Identify which cell holds the provided text, then report its [X, Y] central coordinate. 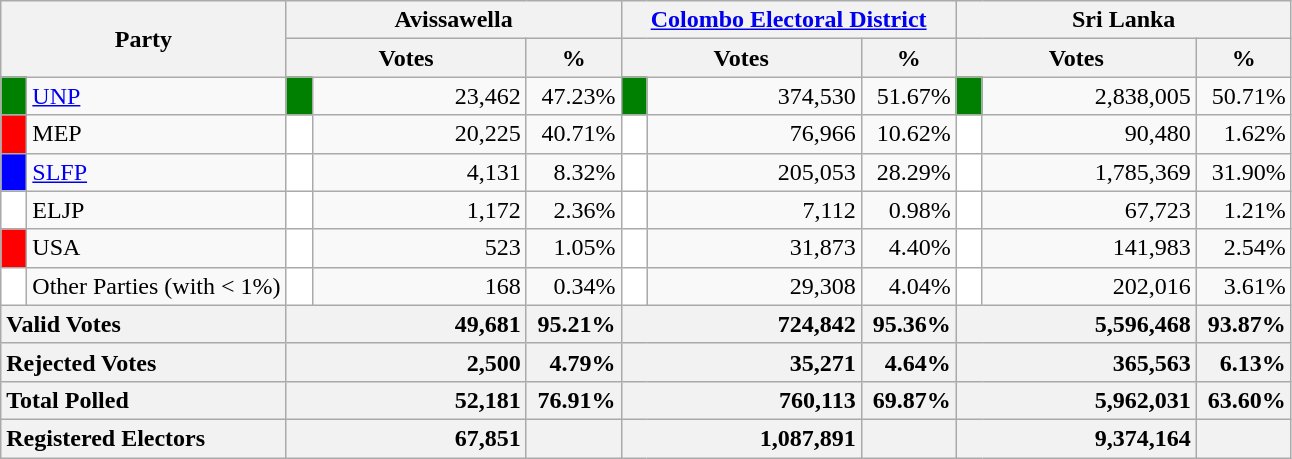
Avissawella [454, 20]
523 [419, 248]
50.71% [1244, 96]
95.21% [574, 324]
202,016 [1089, 286]
Colombo Electoral District [788, 20]
23,462 [419, 96]
Other Parties (with < 1%) [156, 286]
UNP [156, 96]
Registered Electors [144, 438]
760,113 [741, 400]
724,842 [741, 324]
141,983 [1089, 248]
69.87% [908, 400]
Valid Votes [144, 324]
40.71% [574, 134]
1,172 [419, 210]
0.34% [574, 286]
365,563 [1076, 362]
ELJP [156, 210]
2,838,005 [1089, 96]
1,087,891 [741, 438]
4.79% [574, 362]
31,873 [754, 248]
Total Polled [144, 400]
4.04% [908, 286]
1,785,369 [1089, 172]
10.62% [908, 134]
MEP [156, 134]
1.05% [574, 248]
47.23% [574, 96]
67,723 [1089, 210]
76,966 [754, 134]
SLFP [156, 172]
90,480 [1089, 134]
7,112 [754, 210]
205,053 [754, 172]
76.91% [574, 400]
4.40% [908, 248]
5,962,031 [1076, 400]
Rejected Votes [144, 362]
6.13% [1244, 362]
1.62% [1244, 134]
2.36% [574, 210]
20,225 [419, 134]
4,131 [419, 172]
31.90% [1244, 172]
8.32% [574, 172]
Party [144, 39]
3.61% [1244, 286]
4.64% [908, 362]
USA [156, 248]
35,271 [741, 362]
51.67% [908, 96]
49,681 [406, 324]
28.29% [908, 172]
9,374,164 [1076, 438]
Sri Lanka [1124, 20]
2.54% [1244, 248]
29,308 [754, 286]
67,851 [406, 438]
1.21% [1244, 210]
2,500 [406, 362]
93.87% [1244, 324]
0.98% [908, 210]
52,181 [406, 400]
63.60% [1244, 400]
374,530 [754, 96]
168 [419, 286]
5,596,468 [1076, 324]
95.36% [908, 324]
